Capture the cell that displays the provided text and extract its (x, y) central coordinate. 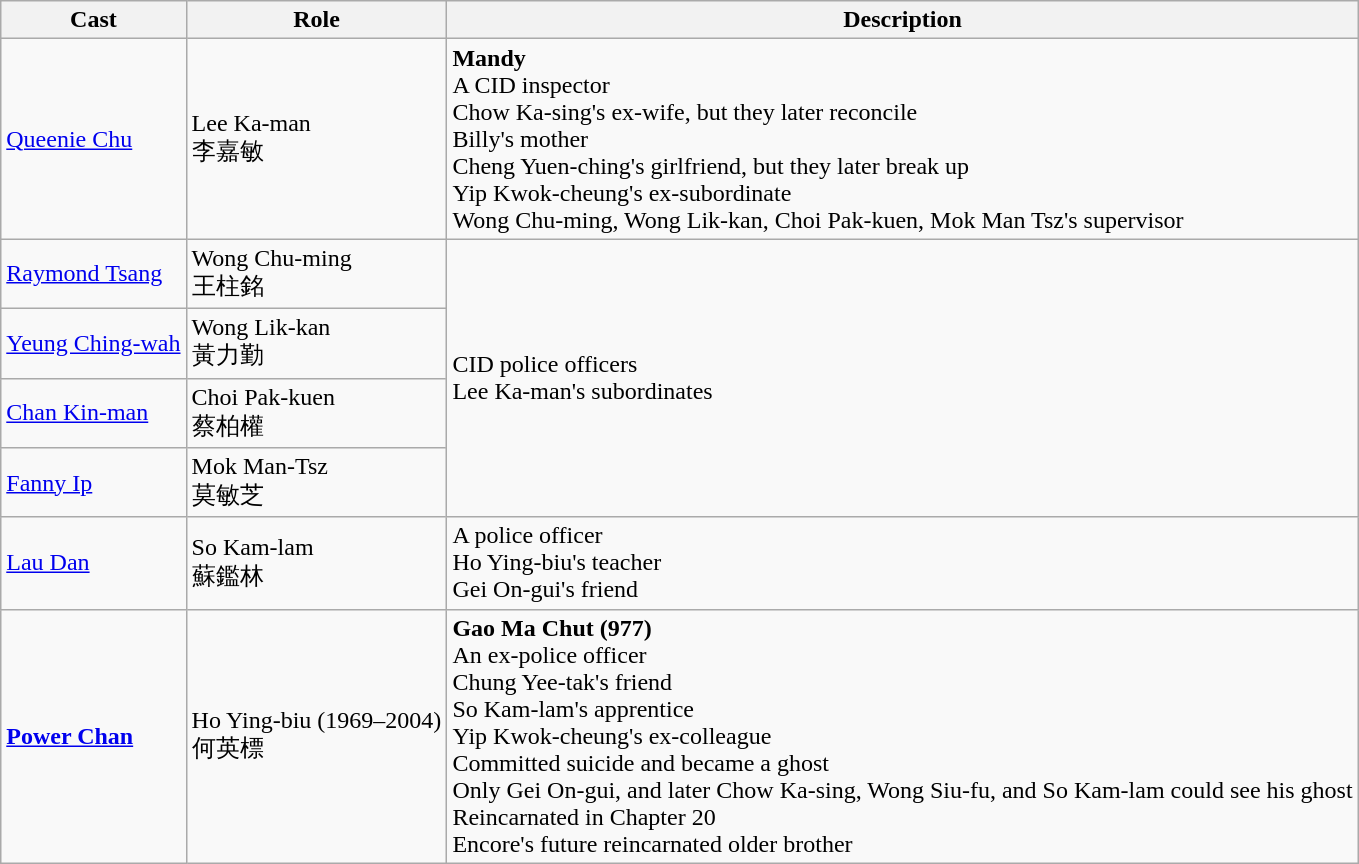
CID police officersLee Ka-man's subordinates (902, 378)
Ho Ying-biu (1969–2004)何英標 (316, 736)
Fanny Ip (94, 483)
Choi Pak-kuen蔡柏權 (316, 413)
So Kam-lam蘇鑑林 (316, 563)
Yeung Ching-wah (94, 343)
Mok Man-Tsz莫敏芝 (316, 483)
Chan Kin-man (94, 413)
Queenie Chu (94, 139)
Wong Chu-ming王柱銘 (316, 274)
Role (316, 20)
Lau Dan (94, 563)
A police officerHo Ying-biu's teacherGei On-gui's friend (902, 563)
Wong Lik-kan黃力勤 (316, 343)
Raymond Tsang (94, 274)
Description (902, 20)
Cast (94, 20)
Lee Ka-man李嘉敏 (316, 139)
Power Chan (94, 736)
